Return (x, y) of the center of cell containing provided text 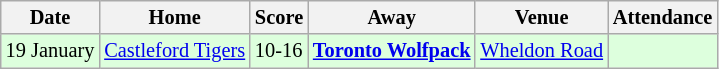
Score (279, 17)
Castleford Tigers (174, 51)
Attendance (662, 17)
10-16 (279, 51)
Wheldon Road (542, 51)
Home (174, 17)
Date (50, 17)
Toronto Wolfpack (392, 51)
Venue (542, 17)
19 January (50, 51)
Away (392, 17)
